Provide the (X, Y) coordinate of the cell's center where the given text is located.  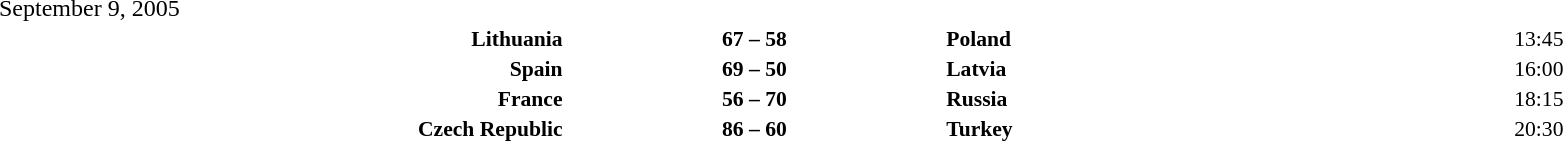
67 – 58 (755, 38)
Russia (1228, 98)
Latvia (1228, 68)
69 – 50 (755, 68)
56 – 70 (755, 98)
Poland (1228, 38)
